Extract the [x, y] coordinate from the center of the cell holding the provided text.  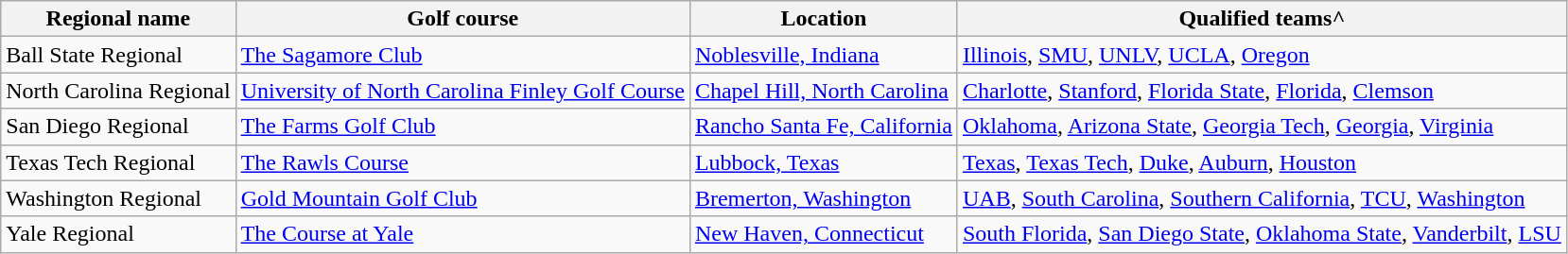
Location [823, 19]
UAB, South Carolina, Southern California, TCU, Washington [1262, 198]
Bremerton, Washington [823, 198]
University of North Carolina Finley Golf Course [462, 91]
Charlotte, Stanford, Florida State, Florida, Clemson [1262, 91]
Texas Tech Regional [118, 162]
North Carolina Regional [118, 91]
Golf course [462, 19]
South Florida, San Diego State, Oklahoma State, Vanderbilt, LSU [1262, 234]
Washington Regional [118, 198]
Ball State Regional [118, 55]
Lubbock, Texas [823, 162]
Rancho Santa Fe, California [823, 127]
Chapel Hill, North Carolina [823, 91]
Texas, Texas Tech, Duke, Auburn, Houston [1262, 162]
Oklahoma, Arizona State, Georgia Tech, Georgia, Virginia [1262, 127]
The Sagamore Club [462, 55]
Qualified teams^ [1262, 19]
The Course at Yale [462, 234]
Illinois, SMU, UNLV, UCLA, Oregon [1262, 55]
The Farms Golf Club [462, 127]
The Rawls Course [462, 162]
Yale Regional [118, 234]
Noblesville, Indiana [823, 55]
Gold Mountain Golf Club [462, 198]
New Haven, Connecticut [823, 234]
San Diego Regional [118, 127]
Regional name [118, 19]
